Return the (X, Y) coordinate for the center point of the cell that contains the specified text.  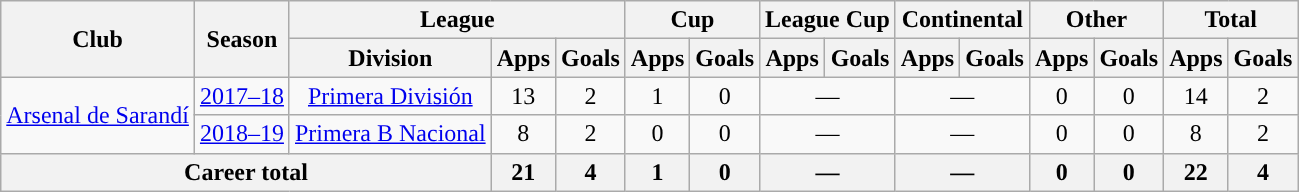
Arsenal de Sarandí (98, 115)
14 (1196, 96)
Primera División (390, 96)
Club (98, 39)
Season (242, 39)
Continental (962, 20)
Cup (692, 20)
Primera B Nacional (390, 134)
League (457, 20)
Other (1096, 20)
League Cup (828, 20)
2017–18 (242, 96)
2018–19 (242, 134)
13 (523, 96)
22 (1196, 172)
Career total (246, 172)
21 (523, 172)
Division (390, 58)
Total (1231, 20)
